Determine the [x, y] coordinate at the center of the cell enclosing the given text.  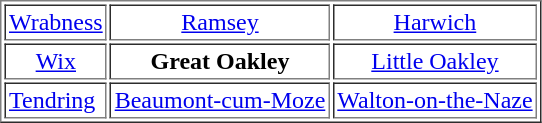
Tendring [56, 100]
Ramsey [220, 22]
Little Oakley [435, 62]
Wrabness [56, 22]
Walton-on-the-Naze [435, 100]
Beaumont-cum-Moze [220, 100]
Great Oakley [220, 62]
Harwich [435, 22]
Wix [56, 62]
